Return (X, Y) of the center of cell containing provided text 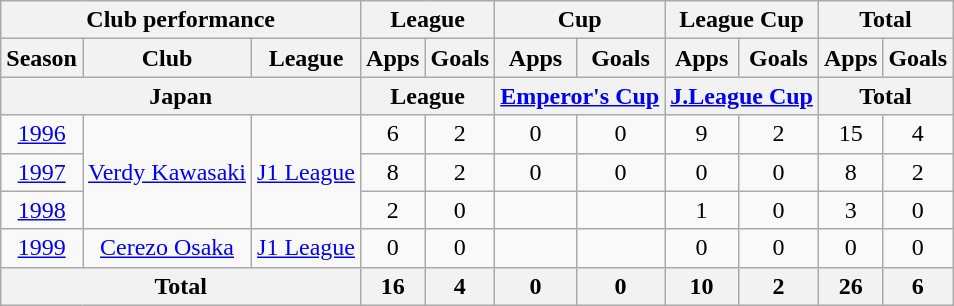
Cerezo Osaka (166, 248)
3 (850, 210)
J.League Cup (742, 96)
10 (702, 286)
Club (166, 58)
1996 (42, 134)
16 (393, 286)
1998 (42, 210)
15 (850, 134)
Japan (181, 96)
Season (42, 58)
1997 (42, 172)
Club performance (181, 20)
Emperor's Cup (580, 96)
Cup (580, 20)
9 (702, 134)
Verdy Kawasaki (166, 172)
1 (702, 210)
League Cup (742, 20)
1999 (42, 248)
26 (850, 286)
